Determine the [X, Y] coordinate at the center of the cell enclosing the given text.  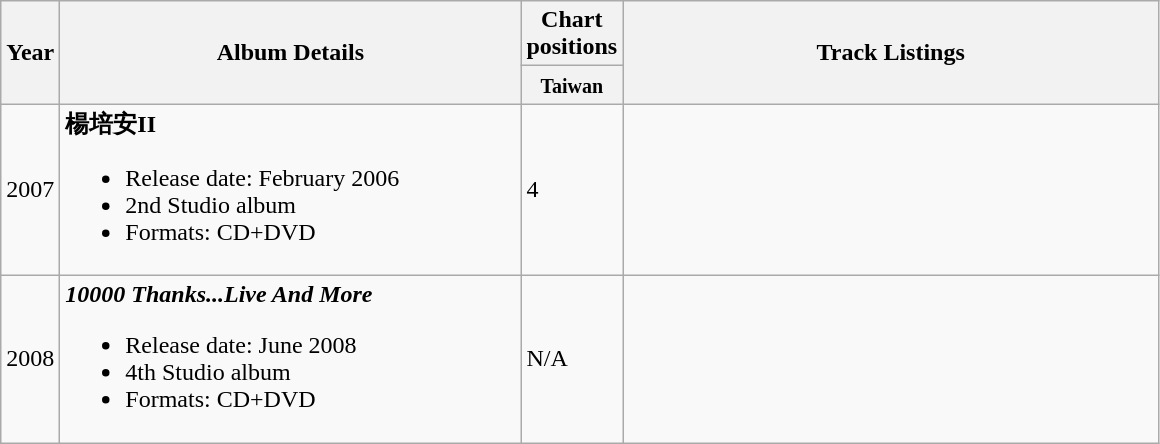
10000 Thanks...Live And MoreRelease date: June 20084th Studio albumFormats: CD+DVD [290, 358]
Track Listings [891, 52]
2008 [30, 358]
Year [30, 52]
Chart positions [572, 34]
Album Details [290, 52]
2007 [30, 190]
楊培安IIRelease date: February 20062nd Studio albumFormats: CD+DVD [290, 190]
4 [572, 190]
Taiwan [572, 85]
N/A [572, 358]
